Scan for the cell matching the given text and deliver its [X, Y] coordinate at center. 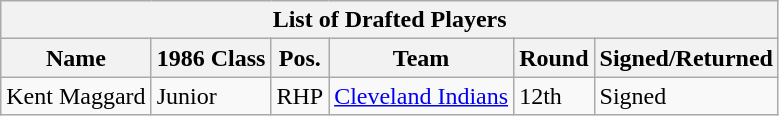
Junior [211, 96]
Team [422, 58]
List of Drafted Players [390, 20]
Signed/Returned [686, 58]
RHP [300, 96]
1986 Class [211, 58]
Kent Maggard [76, 96]
Name [76, 58]
Pos. [300, 58]
12th [554, 96]
Signed [686, 96]
Cleveland Indians [422, 96]
Round [554, 58]
